Determine the [x, y] coordinate at the center of the cell enclosing the given text.  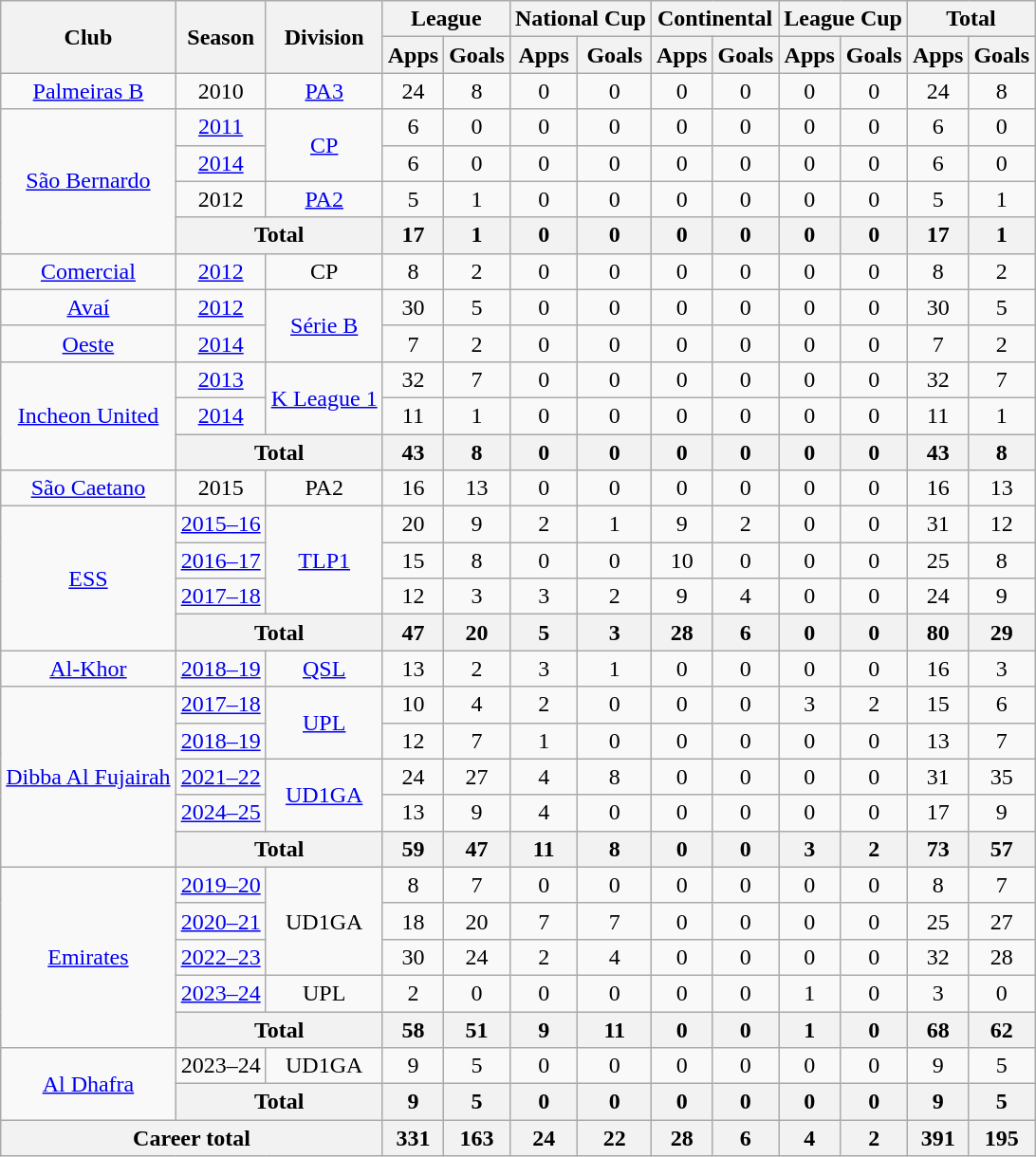
2013 [220, 379]
59 [413, 849]
73 [937, 849]
Emirates [88, 957]
São Caetano [88, 488]
ESS [88, 578]
57 [1002, 849]
2015 [220, 488]
Al-Khor [88, 669]
2019–20 [220, 885]
Club [88, 37]
2020–21 [220, 921]
League [446, 19]
18 [413, 921]
195 [1002, 1138]
2022–23 [220, 957]
68 [937, 1029]
Série B [324, 325]
22 [615, 1138]
Palmeiras B [88, 91]
TLP1 [324, 560]
Avaí [88, 307]
331 [413, 1138]
Comercial [88, 271]
Season [220, 37]
163 [477, 1138]
2011 [220, 127]
2015–16 [220, 524]
Career total [192, 1138]
62 [1002, 1029]
80 [937, 633]
58 [413, 1029]
391 [937, 1138]
K League 1 [324, 397]
2021–22 [220, 777]
League Cup [843, 19]
Oeste [88, 343]
QSL [324, 669]
Division [324, 37]
Dibba Al Fujairah [88, 777]
51 [477, 1029]
National Cup [581, 19]
2010 [220, 91]
Incheon United [88, 415]
29 [1002, 633]
São Bernardo [88, 181]
PA3 [324, 91]
2024–25 [220, 813]
35 [1002, 777]
2016–17 [220, 560]
Al Dhafra [88, 1084]
Continental [715, 19]
